Identify which cell holds the provided text, then report its [x, y] central coordinate. 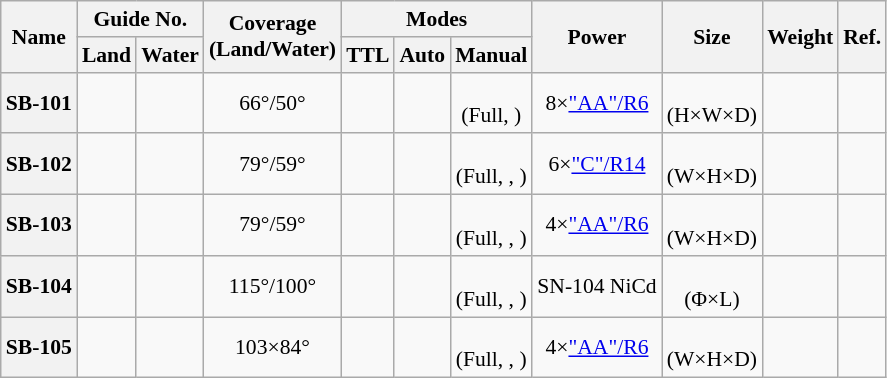
6×"C"/R14 [596, 164]
TTL [368, 55]
Modes [436, 19]
SB-101 [39, 102]
Auto [422, 55]
(Φ×L) [712, 286]
Size [712, 36]
Name [39, 36]
115°/100° [272, 286]
SB-105 [39, 348]
SB-104 [39, 286]
Power [596, 36]
103×84° [272, 348]
SB-102 [39, 164]
(H×W×D) [712, 102]
Guide No. [140, 19]
Manual [491, 55]
(Full, ) [491, 102]
66°/50° [272, 102]
Ref. [862, 36]
SB-103 [39, 226]
Coverage(Land/Water) [272, 36]
Weight [800, 36]
Water [170, 55]
SN-104 NiCd [596, 286]
Land [106, 55]
8×"AA"/R6 [596, 102]
